Locate the cell with the specified text and output its (X, Y) center coordinate. 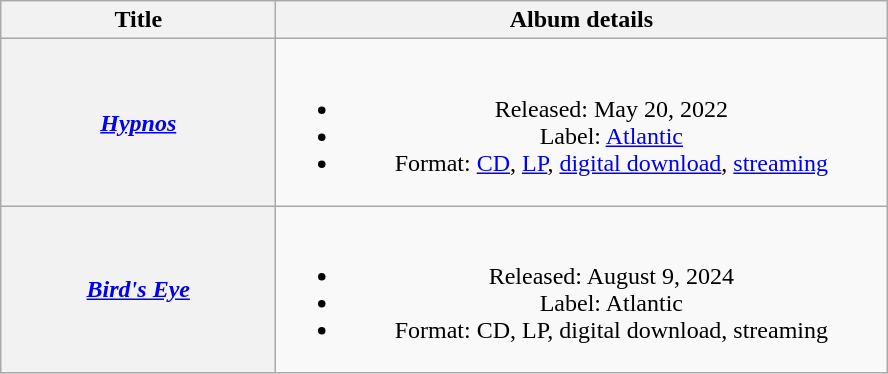
Album details (582, 20)
Bird's Eye (138, 290)
Hypnos (138, 122)
Released: May 20, 2022Label: AtlanticFormat: CD, LP, digital download, streaming (582, 122)
Title (138, 20)
Released: August 9, 2024Label: AtlanticFormat: CD, LP, digital download, streaming (582, 290)
